Provide the (x, y) coordinate of the cell's center where the given text is located.  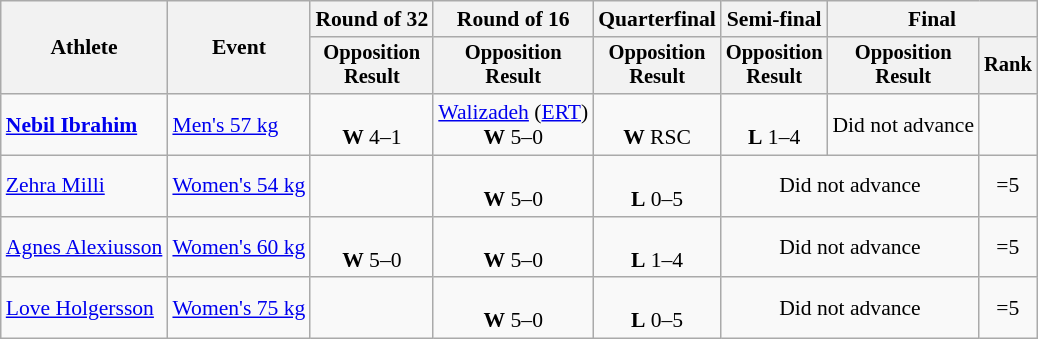
W 4–1 (372, 124)
Walizadeh (ERT)W 5–0 (513, 124)
Women's 75 kg (238, 308)
Final (932, 19)
Rank (1008, 66)
Nebil Ibrahim (84, 124)
Event (238, 48)
Men's 57 kg (238, 124)
Women's 54 kg (238, 186)
Zehra Milli (84, 186)
Athlete (84, 48)
Round of 32 (372, 19)
Love Holgersson (84, 308)
Women's 60 kg (238, 248)
W RSC (657, 124)
Round of 16 (513, 19)
Quarterfinal (657, 19)
Agnes Alexiusson (84, 248)
Semi-final (774, 19)
